Provide the (x, y) coordinate of the cell's center where the given text is located.  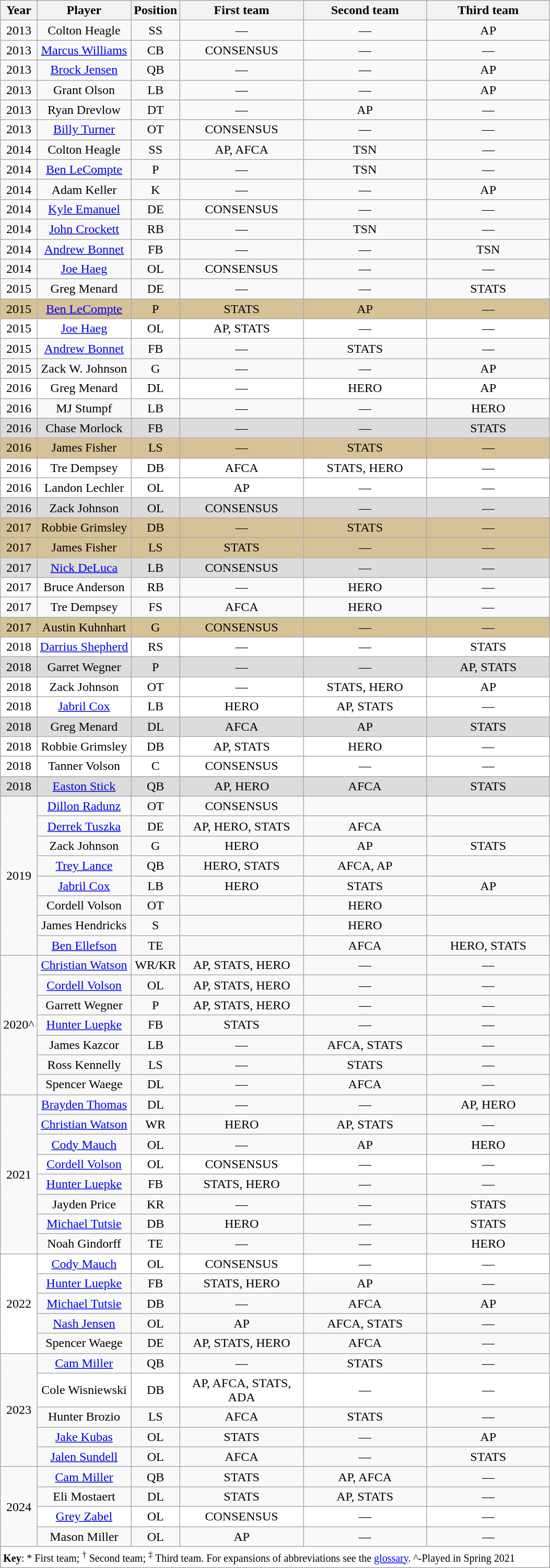
2020^ (19, 1025)
James Kazcor (84, 1045)
AP, HERO, STATS (242, 826)
Third team (488, 10)
2021 (19, 1174)
K (156, 189)
2023 (19, 1410)
RS (156, 647)
Garrett Wegner (84, 1005)
AP, AFCA, STATS, ADA (242, 1390)
Brayden Thomas (84, 1104)
2022 (19, 1304)
Jalen Sundell (84, 1457)
Dillon Radunz (84, 806)
MJ Stumpf (84, 408)
KR (156, 1204)
Player (84, 10)
Ryan Drevlow (84, 110)
Nash Jensen (84, 1323)
Trey Lance (84, 866)
Chase Morlock (84, 428)
Jake Kubas (84, 1437)
Austin Kuhnhart (84, 627)
Marcus Williams (84, 50)
FS (156, 607)
Position (156, 10)
First team (242, 10)
Noah Gindorff (84, 1244)
AFCA, AP (365, 866)
Kyle Emanuel (84, 209)
Grant Olson (84, 90)
Mason Miller (84, 1536)
C (156, 766)
Landon Lechler (84, 488)
Nick DeLuca (84, 567)
2024 (19, 1506)
Key: * First team; † Second team; ‡ Third team. For expansions of abbreviations see the glossary. ^-Played in Spring 2021 (275, 1557)
Grey Zabel (84, 1516)
Jayden Price (84, 1204)
Brock Jensen (84, 70)
WR/KR (156, 965)
S (156, 926)
2019 (19, 875)
Derrek Tuszka (84, 826)
Bruce Anderson (84, 587)
WR (156, 1124)
Tanner Volson (84, 766)
Eli Mostaert (84, 1496)
DT (156, 110)
Billy Turner (84, 130)
Darrius Shepherd (84, 647)
Ben Ellefson (84, 946)
Cole Wisniewski (84, 1390)
Zack W. Johnson (84, 368)
Year (19, 10)
Garret Wegner (84, 667)
Second team (365, 10)
Adam Keller (84, 189)
Hunter Brozio (84, 1417)
Easton Stick (84, 786)
CB (156, 50)
James Hendricks (84, 926)
John Crockett (84, 229)
Ross Kennelly (84, 1065)
